Identify which cell holds the provided text, then report its (x, y) central coordinate. 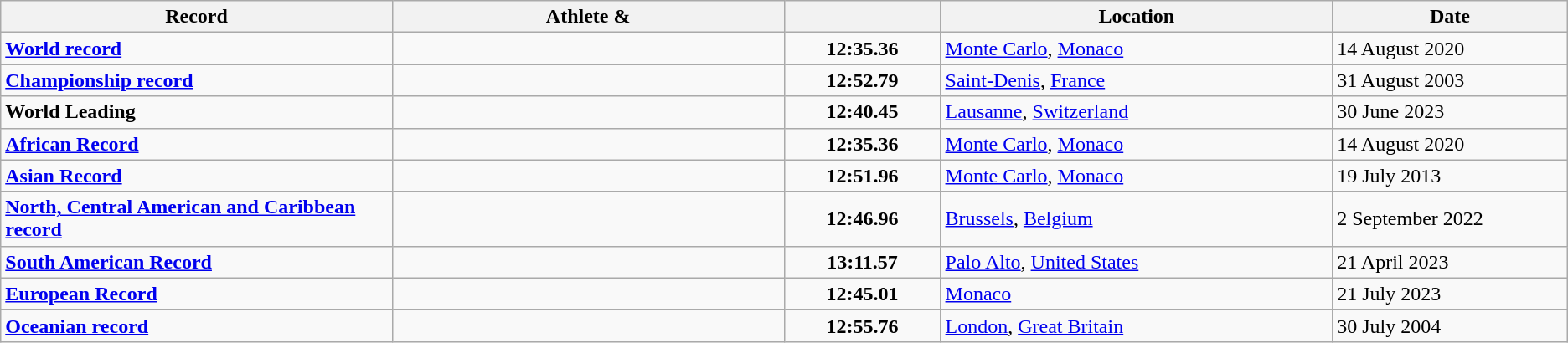
30 June 2023 (1451, 112)
South American Record (197, 262)
30 July 2004 (1451, 325)
Saint-Denis, France (1137, 80)
12:55.76 (863, 325)
12:40.45 (863, 112)
Championship record (197, 80)
Record (197, 17)
Lausanne, Switzerland (1137, 112)
Location (1137, 17)
19 July 2013 (1451, 176)
Date (1451, 17)
London, Great Britain (1137, 325)
12:52.79 (863, 80)
Asian Record (197, 176)
World record (197, 49)
Brussels, Belgium (1137, 219)
Oceanian record (197, 325)
European Record (197, 294)
12:46.96 (863, 219)
Monaco (1137, 294)
12:51.96 (863, 176)
Palo Alto, United States (1137, 262)
21 July 2023 (1451, 294)
Athlete & (588, 17)
World Leading (197, 112)
13:11.57 (863, 262)
2 September 2022 (1451, 219)
12:45.01 (863, 294)
North, Central American and Caribbean record (197, 219)
31 August 2003 (1451, 80)
21 April 2023 (1451, 262)
African Record (197, 144)
